Detect which cell encompasses the target text, then output its [X, Y] center coordinate. 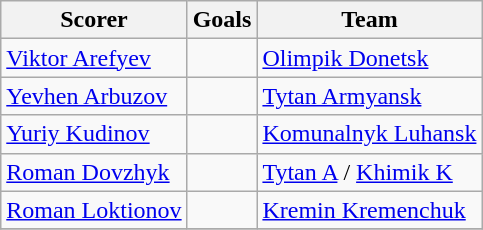
Tytan Armyansk [370, 96]
Tytan A / Khimik K [370, 172]
Scorer [94, 20]
Roman Loktionov [94, 210]
Roman Dovzhyk [94, 172]
Viktor Arefyev [94, 58]
Komunalnyk Luhansk [370, 134]
Team [370, 20]
Yevhen Arbuzov [94, 96]
Olimpik Donetsk [370, 58]
Yuriy Kudinov [94, 134]
Kremin Kremenchuk [370, 210]
Goals [222, 20]
